Output the [x, y] coordinate of the center of the cell containing the given text.  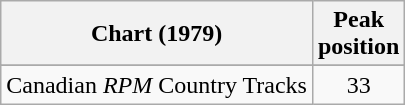
Chart (1979) [157, 34]
Peakposition [358, 34]
33 [358, 85]
Canadian RPM Country Tracks [157, 85]
